Pinpoint the cell where the given text exists, returning its (X, Y) midpoint coordinate. 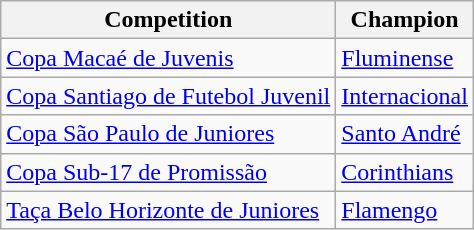
Copa São Paulo de Juniores (168, 134)
Fluminense (405, 58)
Taça Belo Horizonte de Juniores (168, 210)
Internacional (405, 96)
Copa Macaé de Juvenis (168, 58)
Santo André (405, 134)
Corinthians (405, 172)
Champion (405, 20)
Copa Santiago de Futebol Juvenil (168, 96)
Competition (168, 20)
Copa Sub-17 de Promissão (168, 172)
Flamengo (405, 210)
